Return the [x, y] coordinate for the center point of the cell that contains the specified text.  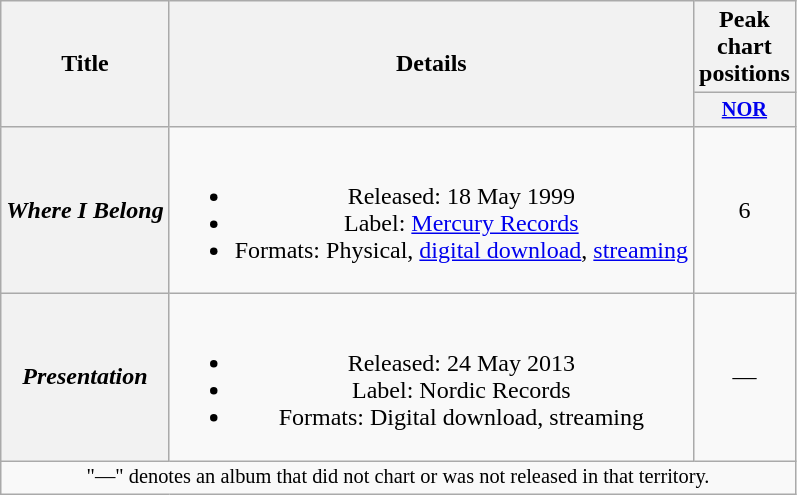
Details [431, 64]
Presentation [85, 378]
Peak chart positions [745, 47]
— [745, 378]
Released: 24 May 2013Label: Nordic RecordsFormats: Digital download, streaming [431, 378]
"—" denotes an album that did not chart or was not released in that territory. [398, 478]
NOR [745, 110]
Where I Belong [85, 210]
Title [85, 64]
Released: 18 May 1999Label: Mercury RecordsFormats: Physical, digital download, streaming [431, 210]
6 [745, 210]
